Pinpoint the cell where the given text exists, returning its (x, y) midpoint coordinate. 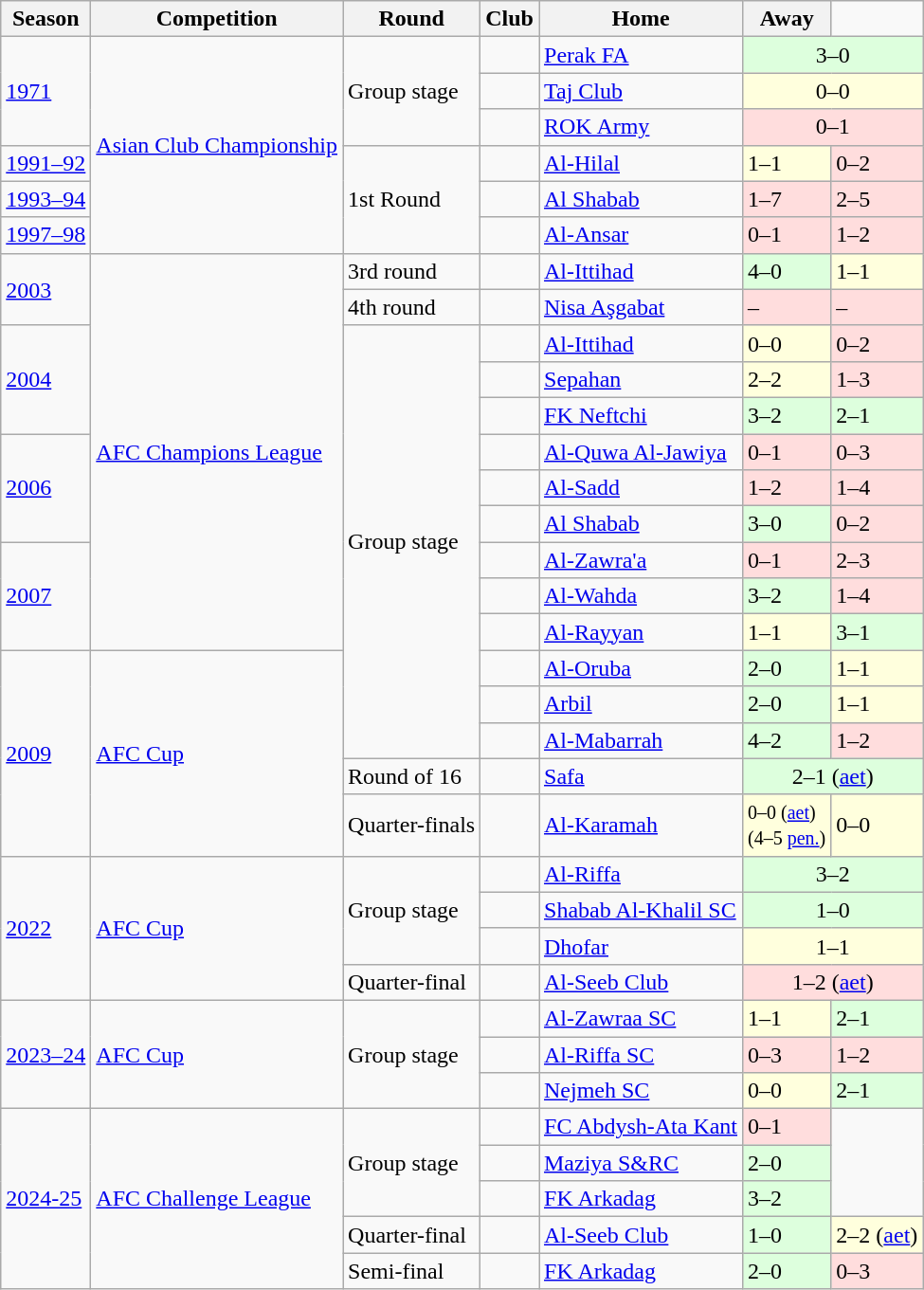
Sepahan (641, 379)
Perak FA (641, 55)
2006 (45, 488)
Al-Quwa Al-Jawiya (641, 452)
2–3 (878, 560)
FC Abdysh-Ata Kant (641, 1127)
AFC Challenge League (217, 1199)
1–7 (787, 199)
2009 (45, 753)
Home (641, 19)
Al-Zawra'a (641, 560)
3–1 (878, 632)
Nisa Aşgabat (641, 307)
1st Round (411, 199)
Al-Karamah (641, 825)
Al-Hilal (641, 163)
Dhofar (641, 946)
Al-Mabarrah (641, 740)
Al-Wahda (641, 596)
Competition (217, 19)
Taj Club (641, 91)
Nejmeh SC (641, 1091)
Round of 16 (411, 776)
4–0 (787, 271)
AFC Champions League (217, 451)
3rd round (411, 271)
1991–92 (45, 163)
2003 (45, 289)
2–5 (878, 199)
ROK Army (641, 127)
Asian Club Championship (217, 145)
Round (411, 19)
Al-Riffa SC (641, 1055)
Season (45, 19)
2022 (45, 928)
FK Neftchi (641, 415)
Maziya S&RC (641, 1163)
2004 (45, 379)
1993–94 (45, 199)
Away (787, 19)
4–2 (787, 740)
2024-25 (45, 1199)
2007 (45, 596)
1971 (45, 91)
Arbil (641, 704)
Al-Ansar (641, 235)
2–2 (aet) (878, 1235)
1–2 (aet) (833, 982)
1–3 (878, 379)
Al-Rayyan (641, 632)
4th round (411, 307)
Al-Sadd (641, 488)
Semi-final (411, 1271)
2–2 (787, 379)
1997–98 (45, 235)
Safa (641, 776)
Shabab Al-Khalil SC (641, 910)
2–1 (aet) (833, 776)
Al-Zawraa SC (641, 1018)
0–0 (aet)(4–5 pen.) (787, 825)
Club (510, 19)
Quarter-finals (411, 825)
Al-Riffa (641, 874)
Al-Oruba (641, 668)
2023–24 (45, 1054)
